Return the [X, Y] coordinate for the center point of the cell that contains the specified text.  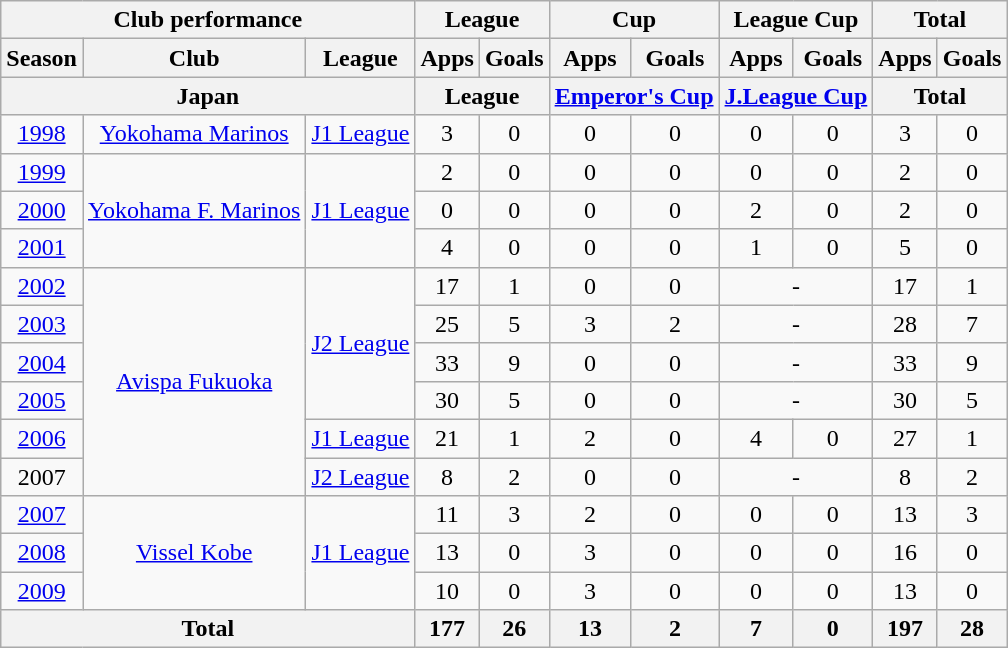
10 [447, 591]
16 [905, 553]
2002 [42, 286]
League Cup [796, 20]
Yokohama F. Marinos [194, 210]
197 [905, 629]
2003 [42, 324]
177 [447, 629]
21 [447, 438]
2005 [42, 400]
Yokohama Marinos [194, 134]
25 [447, 324]
J.League Cup [796, 96]
Vissel Kobe [194, 553]
Japan [208, 96]
Avispa Fukuoka [194, 381]
Cup [634, 20]
Club [194, 58]
1999 [42, 172]
2009 [42, 591]
2008 [42, 553]
Season [42, 58]
1998 [42, 134]
27 [905, 438]
2006 [42, 438]
2004 [42, 362]
Club performance [208, 20]
2001 [42, 248]
26 [514, 629]
2000 [42, 210]
Emperor's Cup [634, 96]
11 [447, 515]
